Return (X, Y) of the center of cell containing provided text 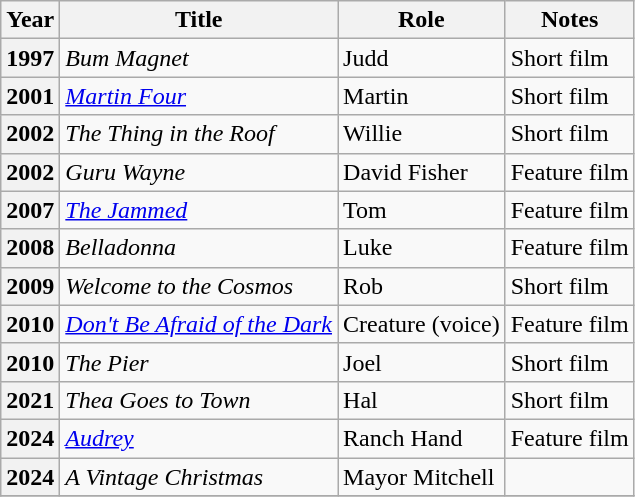
Creature (voice) (422, 324)
A Vintage Christmas (199, 477)
1997 (30, 58)
2021 (30, 400)
Hal (422, 400)
2001 (30, 96)
Joel (422, 362)
Willie (422, 134)
Martin (422, 96)
The Pier (199, 362)
Audrey (199, 438)
Year (30, 20)
Luke (422, 248)
Ranch Hand (422, 438)
Martin Four (199, 96)
Role (422, 20)
Belladonna (199, 248)
2009 (30, 286)
Notes (570, 20)
David Fisher (422, 172)
Mayor Mitchell (422, 477)
Tom (422, 210)
Bum Magnet (199, 58)
2007 (30, 210)
Don't Be Afraid of the Dark (199, 324)
2008 (30, 248)
The Thing in the Roof (199, 134)
Guru Wayne (199, 172)
The Jammed (199, 210)
Welcome to the Cosmos (199, 286)
Title (199, 20)
Rob (422, 286)
Thea Goes to Town (199, 400)
Judd (422, 58)
